From the cell containing the given text, extract its center point as [x, y] coordinate. 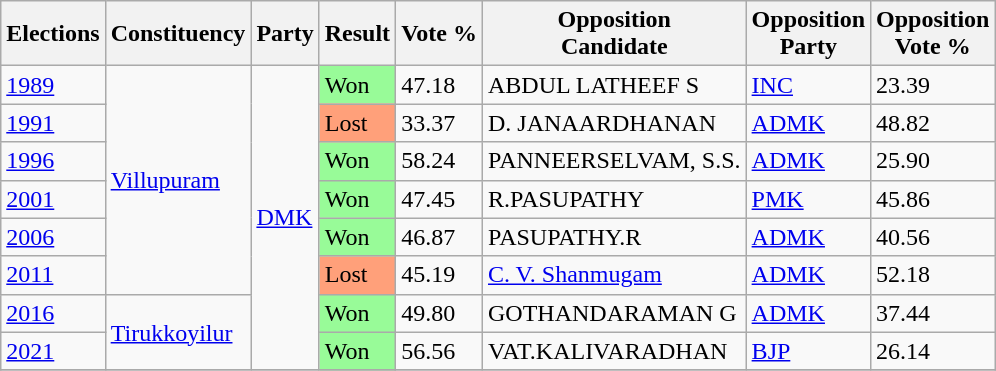
1989 [53, 85]
2011 [53, 275]
49.80 [440, 313]
Elections [53, 34]
INC [808, 85]
PASUPATHY.R [614, 237]
VAT.KALIVARADHAN [614, 351]
Result [357, 34]
26.14 [933, 351]
OppositionParty [808, 34]
56.56 [440, 351]
33.37 [440, 123]
25.90 [933, 161]
ABDUL LATHEEF S [614, 85]
Party [285, 34]
1996 [53, 161]
46.87 [440, 237]
45.86 [933, 199]
PANNEERSELVAM, S.S. [614, 161]
2021 [53, 351]
1991 [53, 123]
OppositionCandidate [614, 34]
47.18 [440, 85]
2006 [53, 237]
GOTHANDARAMAN G [614, 313]
52.18 [933, 275]
D. JANAARDHANAN [614, 123]
BJP [808, 351]
40.56 [933, 237]
48.82 [933, 123]
37.44 [933, 313]
Tirukkoyilur [178, 332]
Villupuram [178, 180]
Vote % [440, 34]
2016 [53, 313]
2001 [53, 199]
OppositionVote % [933, 34]
45.19 [440, 275]
DMK [285, 218]
C. V. Shanmugam [614, 275]
47.45 [440, 199]
PMK [808, 199]
23.39 [933, 85]
Constituency [178, 34]
R.PASUPATHY [614, 199]
58.24 [440, 161]
